Identify which cell holds the provided text, then report its (x, y) central coordinate. 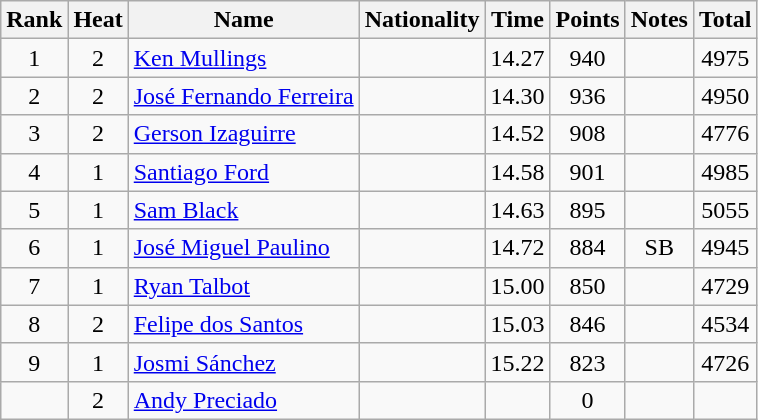
4729 (725, 286)
14.30 (518, 96)
4945 (725, 248)
Josmi Sánchez (244, 362)
5055 (725, 210)
908 (588, 134)
7 (34, 286)
José Miguel Paulino (244, 248)
Points (588, 20)
936 (588, 96)
Rank (34, 20)
Santiago Ford (244, 172)
Andy Preciado (244, 400)
15.03 (518, 324)
4776 (725, 134)
14.63 (518, 210)
SB (659, 248)
Gerson Izaguirre (244, 134)
15.00 (518, 286)
850 (588, 286)
4 (34, 172)
Heat (98, 20)
14.27 (518, 58)
901 (588, 172)
14.72 (518, 248)
5 (34, 210)
Ryan Talbot (244, 286)
Notes (659, 20)
6 (34, 248)
14.52 (518, 134)
884 (588, 248)
4534 (725, 324)
846 (588, 324)
14.58 (518, 172)
Nationality (422, 20)
José Fernando Ferreira (244, 96)
Sam Black (244, 210)
Time (518, 20)
4975 (725, 58)
895 (588, 210)
8 (34, 324)
4985 (725, 172)
9 (34, 362)
3 (34, 134)
15.22 (518, 362)
Total (725, 20)
4726 (725, 362)
Name (244, 20)
4950 (725, 96)
940 (588, 58)
Ken Mullings (244, 58)
823 (588, 362)
Felipe dos Santos (244, 324)
0 (588, 400)
